Find where the given text appears and provide that cell's center as [X, Y] coordinate. 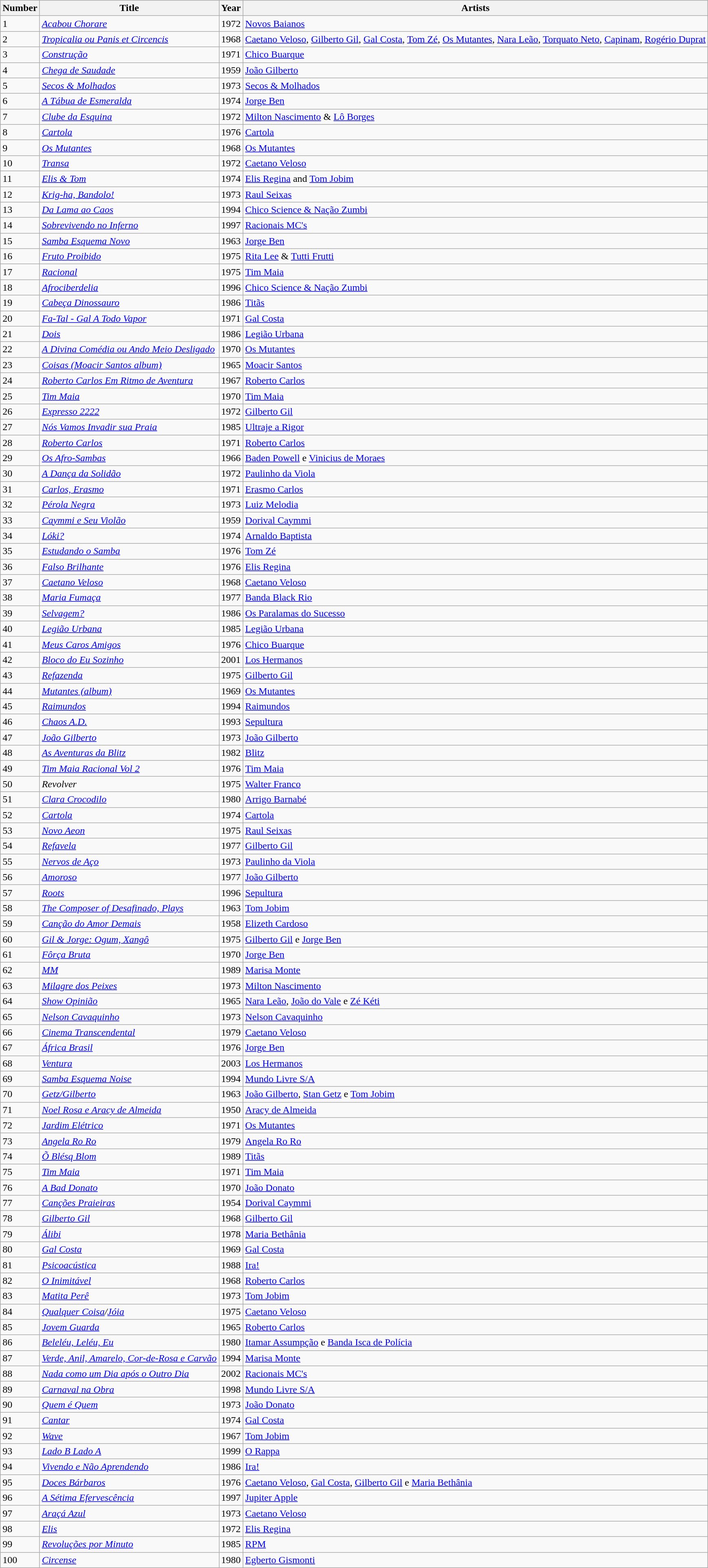
Araçá Azul [129, 1513]
29 [20, 458]
O Inimitável [129, 1281]
9 [20, 148]
75 [20, 1172]
Refavela [129, 846]
Arnaldo Baptista [475, 536]
Verde, Anil, Amarelo, Cor-de-Rosa e Carvão [129, 1358]
Selvagem? [129, 613]
1993 [231, 722]
2001 [231, 660]
Show Opinião [129, 1001]
90 [20, 1405]
Elis [129, 1529]
23 [20, 365]
Caymmi e Seu Violão [129, 520]
89 [20, 1389]
Cabeça Dinossauro [129, 303]
2003 [231, 1063]
38 [20, 598]
Mutantes (album) [129, 691]
Aracy de Almeida [475, 1110]
Cinema Transcendental [129, 1032]
67 [20, 1048]
13 [20, 210]
Qualquer Coisa/Jóia [129, 1312]
56 [20, 877]
1 [20, 24]
Coisas (Moacir Santos album) [129, 365]
91 [20, 1420]
Ultraje a Rigor [475, 427]
Blitz [475, 753]
70 [20, 1094]
Elizeth Cardoso [475, 923]
45 [20, 707]
84 [20, 1312]
A Dança da Solidão [129, 474]
2002 [231, 1374]
35 [20, 551]
58 [20, 908]
48 [20, 753]
15 [20, 241]
Novos Baianos [475, 24]
Rita Lee & Tutti Frutti [475, 256]
42 [20, 660]
Fruto Proibido [129, 256]
3 [20, 55]
73 [20, 1141]
Carlos, Erasmo [129, 489]
Lado B Lado A [129, 1451]
Egberto Gismonti [475, 1560]
Walter Franco [475, 784]
RPM [475, 1544]
Expresso 2222 [129, 411]
44 [20, 691]
98 [20, 1529]
60 [20, 939]
A Divina Comédia ou Ando Meio Desligado [129, 349]
Amoroso [129, 877]
52 [20, 815]
63 [20, 986]
61 [20, 955]
Doces Bárbaros [129, 1482]
Transa [129, 163]
Refazenda [129, 675]
87 [20, 1358]
41 [20, 644]
Banda Black Rio [475, 598]
86 [20, 1343]
11 [20, 179]
5 [20, 86]
Novo Aeon [129, 830]
Os Afro-Sambas [129, 458]
31 [20, 489]
Vivendo e Não Aprendendo [129, 1467]
47 [20, 738]
82 [20, 1281]
Arrigo Barnabé [475, 799]
69 [20, 1079]
46 [20, 722]
Os Paralamas do Sucesso [475, 613]
57 [20, 892]
Acabou Chorare [129, 24]
Construção [129, 55]
74 [20, 1156]
Tim Maia Racional Vol 2 [129, 769]
33 [20, 520]
40 [20, 629]
Nós Vamos Invadir sua Praia [129, 427]
6 [20, 101]
80 [20, 1250]
Canção do Amor Demais [129, 923]
78 [20, 1219]
Samba Esquema Noise [129, 1079]
The Composer of Desafinado, Plays [129, 908]
81 [20, 1265]
Quem é Quem [129, 1405]
Circense [129, 1560]
Gil & Jorge: Ogum, Xangô [129, 939]
1954 [231, 1203]
1998 [231, 1389]
Revoluções por Minuto [129, 1544]
Krig-ha, Bandolo! [129, 194]
64 [20, 1001]
66 [20, 1032]
Falso Brilhante [129, 567]
Lóki? [129, 536]
43 [20, 675]
Getz/Gilberto [129, 1094]
50 [20, 784]
Luiz Melodia [475, 505]
Revolver [129, 784]
Carnaval na Obra [129, 1389]
12 [20, 194]
18 [20, 287]
Artists [475, 8]
Title [129, 8]
26 [20, 411]
Fa-Tal - Gal A Todo Vapor [129, 318]
21 [20, 334]
97 [20, 1513]
1988 [231, 1265]
Maria Bethânia [475, 1234]
Fôrça Bruta [129, 955]
8 [20, 132]
53 [20, 830]
Milagre dos Peixes [129, 986]
MM [129, 970]
14 [20, 225]
17 [20, 272]
65 [20, 1017]
37 [20, 582]
19 [20, 303]
7 [20, 117]
1958 [231, 923]
Pérola Negra [129, 505]
Erasmo Carlos [475, 489]
As Aventuras da Blitz [129, 753]
Canções Praieiras [129, 1203]
Bloco do Eu Sozinho [129, 660]
Jovem Guarda [129, 1327]
59 [20, 923]
28 [20, 442]
O Rappa [475, 1451]
A Sétima Efervescência [129, 1498]
Chaos A.D. [129, 722]
Noel Rosa e Aracy de Almeida [129, 1110]
22 [20, 349]
Number [20, 8]
Clube da Esquina [129, 117]
Jardim Elétrico [129, 1125]
88 [20, 1374]
39 [20, 613]
30 [20, 474]
4 [20, 70]
Gilberto Gil e Jorge Ben [475, 939]
África Brasil [129, 1048]
Afrociberdelia [129, 287]
Elis Regina and Tom Jobim [475, 179]
Year [231, 8]
Estudando o Samba [129, 551]
Matita Perê [129, 1296]
Milton Nascimento [475, 986]
1978 [231, 1234]
Sobrevivendo no Inferno [129, 225]
54 [20, 846]
10 [20, 163]
71 [20, 1110]
27 [20, 427]
1982 [231, 753]
Roberto Carlos Em Ritmo de Aventura [129, 380]
Jupiter Apple [475, 1498]
Roots [129, 892]
25 [20, 396]
83 [20, 1296]
Nada como um Dia após o Outro Dia [129, 1374]
Moacir Santos [475, 365]
2 [20, 39]
76 [20, 1188]
49 [20, 769]
32 [20, 505]
85 [20, 1327]
Milton Nascimento & Lô Borges [475, 117]
100 [20, 1560]
96 [20, 1498]
24 [20, 380]
Psicoacústica [129, 1265]
Racional [129, 272]
Caetano Veloso, Gilberto Gil, Gal Costa, Tom Zé, Os Mutantes, Nara Leão, Torquato Neto, Capinam, Rogério Duprat [475, 39]
Beleléu, Leléu, Eu [129, 1343]
A Tábua de Esmeralda [129, 101]
34 [20, 536]
68 [20, 1063]
77 [20, 1203]
1950 [231, 1110]
16 [20, 256]
93 [20, 1451]
72 [20, 1125]
51 [20, 799]
Elis & Tom [129, 179]
79 [20, 1234]
Tropicalia ou Panis et Circencis [129, 39]
Dois [129, 334]
55 [20, 861]
Cantar [129, 1420]
Baden Powell e Vinicius de Moraes [475, 458]
1966 [231, 458]
Maria Fumaça [129, 598]
99 [20, 1544]
Nervos de Aço [129, 861]
Samba Esquema Novo [129, 241]
Ventura [129, 1063]
Da Lama ao Caos [129, 210]
20 [20, 318]
62 [20, 970]
Õ Blésq Blom [129, 1156]
1999 [231, 1451]
94 [20, 1467]
Itamar Assumpção e Banda Isca de Polícia [475, 1343]
Clara Crocodilo [129, 799]
Wave [129, 1435]
João Gilberto, Stan Getz e Tom Jobim [475, 1094]
Chega de Saudade [129, 70]
A Bad Donato [129, 1188]
36 [20, 567]
Meus Caros Amigos [129, 644]
Caetano Veloso, Gal Costa, Gilberto Gil e Maria Bethânia [475, 1482]
Álibi [129, 1234]
Tom Zé [475, 551]
Nara Leão, João do Vale e Zé Kéti [475, 1001]
95 [20, 1482]
92 [20, 1435]
